Search for the cell housing the specified text and yield its [X, Y] center coordinate. 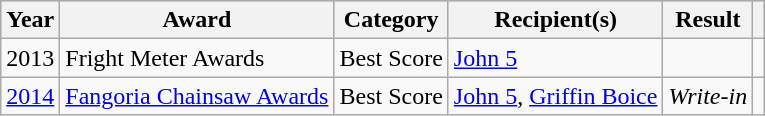
Fangoria Chainsaw Awards [197, 96]
Result [708, 20]
Category [391, 20]
John 5, Griffin Boice [556, 96]
Recipient(s) [556, 20]
John 5 [556, 58]
2013 [30, 58]
Fright Meter Awards [197, 58]
2014 [30, 96]
Write-in [708, 96]
Award [197, 20]
Year [30, 20]
